Detect which cell encompasses the target text, then output its [x, y] center coordinate. 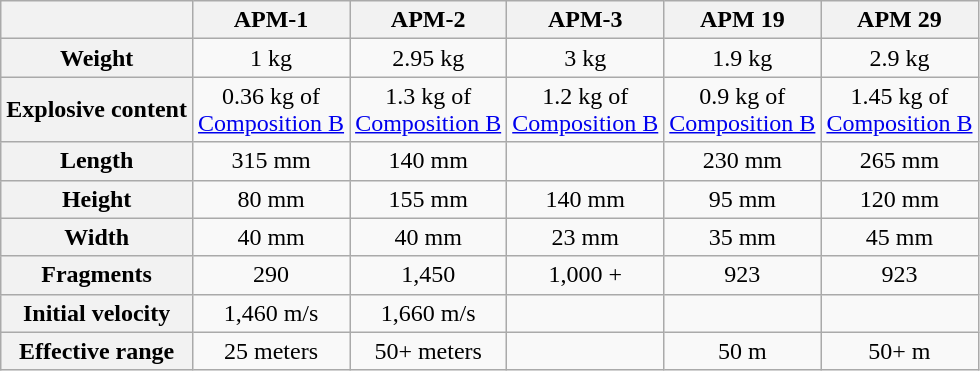
1.3 kg of Composition B [428, 110]
Height [97, 199]
2.95 kg [428, 58]
23 mm [586, 237]
0.36 kg of Composition B [270, 110]
APM-3 [586, 20]
95 mm [742, 199]
APM 29 [900, 20]
2.9 kg [900, 58]
1,460 m/s [270, 313]
315 mm [270, 161]
Length [97, 161]
50+ meters [428, 351]
120 mm [900, 199]
1.9 kg [742, 58]
Effective range [97, 351]
1,660 m/s [428, 313]
265 mm [900, 161]
230 mm [742, 161]
80 mm [270, 199]
APM 19 [742, 20]
25 meters [270, 351]
50 m [742, 351]
45 mm [900, 237]
35 mm [742, 237]
Fragments [97, 275]
290 [270, 275]
1.2 kg of Composition B [586, 110]
155 mm [428, 199]
APM-1 [270, 20]
1.45 kg of Composition B [900, 110]
3 kg [586, 58]
1,450 [428, 275]
1 kg [270, 58]
APM-2 [428, 20]
50+ m [900, 351]
Explosive content [97, 110]
0.9 kg of Composition B [742, 110]
Width [97, 237]
1,000 + [586, 275]
Initial velocity [97, 313]
Weight [97, 58]
